Detect which cell encompasses the target text, then output its [X, Y] center coordinate. 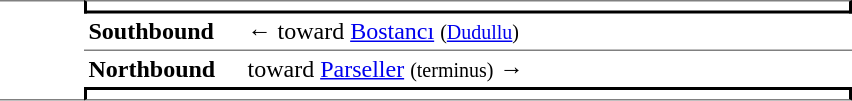
Southbound [164, 33]
Northbound [164, 69]
← toward Bostancı (Dudullu) [548, 33]
toward Parseller (terminus) → [548, 69]
